Locate the cell with the specified text and output its [x, y] center coordinate. 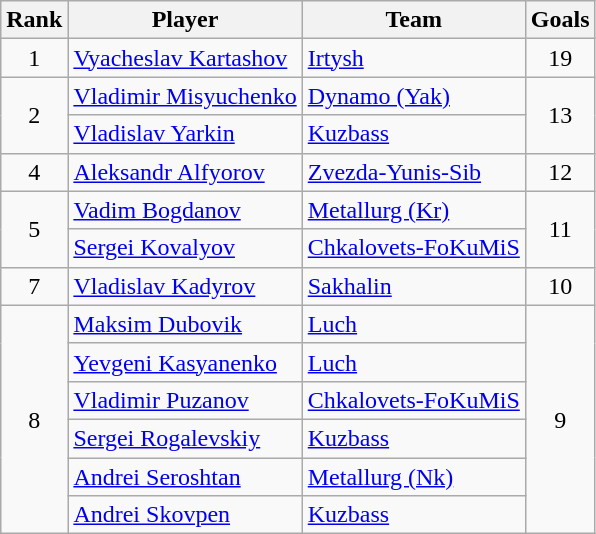
Team [414, 20]
Yevgeni Kasyanenko [185, 362]
19 [560, 58]
10 [560, 286]
Vladimir Puzanov [185, 400]
9 [560, 419]
Vyacheslav Kartashov [185, 58]
Dynamo (Yak) [414, 96]
Vadim Bogdanov [185, 210]
Sergei Rogalevskiy [185, 438]
Irtysh [414, 58]
Vladislav Kadyrov [185, 286]
Andrei Skovpen [185, 515]
Vladimir Misyuchenko [185, 96]
2 [34, 115]
Player [185, 20]
Metallurg (Kr) [414, 210]
Rank [34, 20]
Aleksandr Alfyorov [185, 172]
Zvezda-Yunis-Sib [414, 172]
4 [34, 172]
Maksim Dubovik [185, 324]
7 [34, 286]
5 [34, 229]
Sakhalin [414, 286]
Vladislav Yarkin [185, 134]
11 [560, 229]
Metallurg (Nk) [414, 477]
12 [560, 172]
13 [560, 115]
Andrei Seroshtan [185, 477]
Goals [560, 20]
Sergei Kovalyov [185, 248]
8 [34, 419]
1 [34, 58]
